Return the [x, y] coordinate for the center point of the cell that contains the specified text.  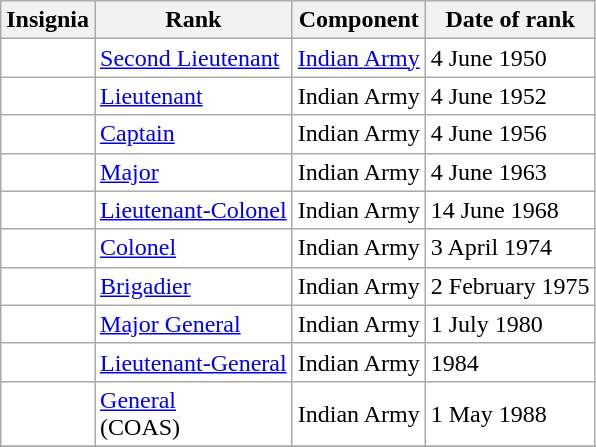
Lieutenant-General [194, 362]
4 June 1963 [510, 172]
Lieutenant [194, 96]
2 February 1975 [510, 286]
Lieutenant-Colonel [194, 210]
4 June 1952 [510, 96]
1 May 1988 [510, 414]
Brigadier [194, 286]
Major [194, 172]
14 June 1968 [510, 210]
4 June 1956 [510, 134]
1 July 1980 [510, 324]
Captain [194, 134]
4 June 1950 [510, 58]
General(COAS) [194, 414]
Date of rank [510, 20]
Insignia [48, 20]
Second Lieutenant [194, 58]
Rank [194, 20]
3 April 1974 [510, 248]
Colonel [194, 248]
1984 [510, 362]
Component [358, 20]
Major General [194, 324]
